Capture the cell that displays the provided text and extract its [x, y] central coordinate. 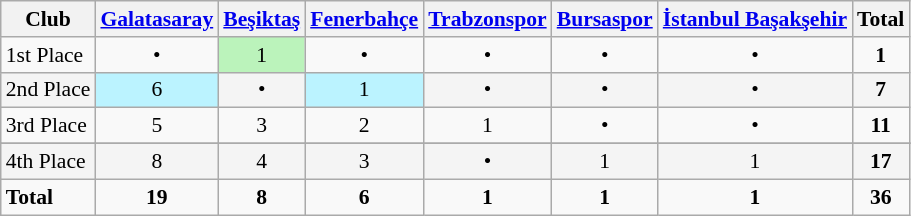
1st Place [48, 55]
4 [262, 162]
3rd Place [48, 126]
Bursaspor [605, 19]
Trabzonspor [487, 19]
11 [880, 126]
19 [156, 197]
4th Place [48, 162]
5 [156, 126]
İstanbul Başakşehir [755, 19]
36 [880, 197]
Beşiktaş [262, 19]
2 [364, 126]
Fenerbahçe [364, 19]
2nd Place [48, 90]
17 [880, 162]
Club [48, 19]
7 [880, 90]
Galatasaray [156, 19]
